Pinpoint the cell where the given text exists, returning its (X, Y) midpoint coordinate. 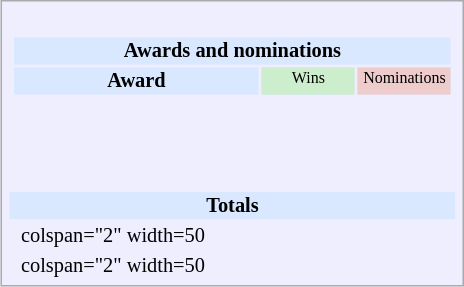
Totals (233, 206)
Nominations (404, 80)
Award (136, 80)
Wins (308, 80)
Awards and nominations (232, 50)
Awards and nominations Award Wins Nominations (233, 99)
